Extract the [X, Y] coordinate from the center of the cell holding the provided text.  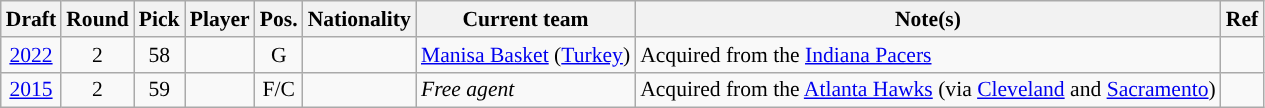
2022 [31, 55]
59 [160, 90]
Player [220, 19]
G [279, 55]
Acquired from the Atlanta Hawks (via Cleveland and Sacramento) [928, 90]
Free agent [526, 90]
58 [160, 55]
Nationality [360, 19]
2015 [31, 90]
F/C [279, 90]
Acquired from the Indiana Pacers [928, 55]
Pos. [279, 19]
Note(s) [928, 19]
Draft [31, 19]
Manisa Basket (Turkey) [526, 55]
Ref [1242, 19]
Current team [526, 19]
Pick [160, 19]
Round [98, 19]
